Determine the (x, y) coordinate at the center of the cell enclosing the given text.  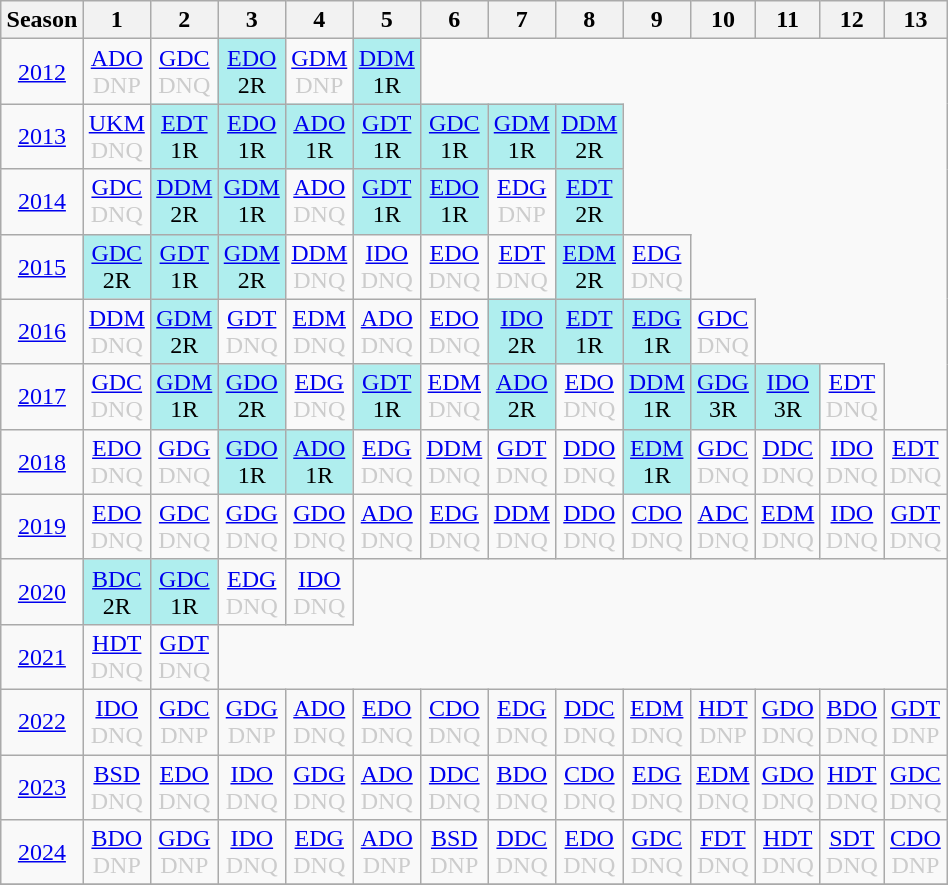
ADO2R (522, 396)
BDC2R (117, 592)
SDTDNQ (852, 852)
8 (590, 20)
GDMDNP (320, 72)
2015 (42, 266)
2020 (42, 592)
GDC2R (117, 266)
EDG1R (657, 332)
3 (252, 20)
2021 (42, 656)
7 (522, 20)
13 (916, 20)
UKMDNQ (117, 136)
2017 (42, 396)
2012 (42, 72)
EDO2R (252, 72)
2 (185, 20)
FDTDNQ (724, 852)
IDO2R (522, 332)
2016 (42, 332)
GDTDNP (916, 722)
1 (117, 20)
EDM2R (590, 266)
10 (724, 20)
2013 (42, 136)
Season (42, 20)
EDGDNP (522, 202)
IDO3R (788, 396)
BSDDNP (455, 852)
HDTDNP (724, 722)
2024 (42, 852)
ADCDNQ (724, 526)
6 (455, 20)
GDO1R (252, 462)
11 (788, 20)
9 (657, 20)
2014 (42, 202)
BDODNP (117, 852)
GDG3R (724, 396)
2019 (42, 526)
2018 (42, 462)
CDODNP (916, 852)
2022 (42, 722)
GDO2R (252, 396)
5 (387, 20)
EDT2R (590, 202)
GDCDNP (185, 722)
BSDDNQ (117, 786)
EDM1R (657, 462)
12 (852, 20)
4 (320, 20)
2023 (42, 786)
